Find where the given text appears and provide that cell's center as [x, y] coordinate. 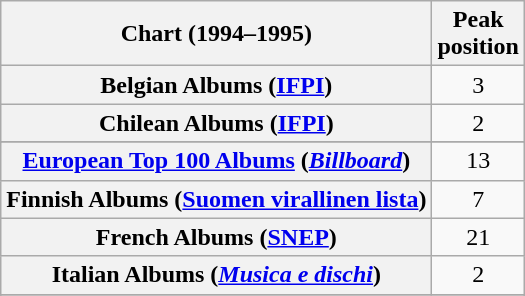
European Top 100 Albums (Billboard) [216, 161]
21 [478, 237]
Belgian Albums (IFPI) [216, 85]
French Albums (SNEP) [216, 237]
13 [478, 161]
Finnish Albums (Suomen virallinen lista) [216, 199]
Italian Albums (Musica e dischi) [216, 275]
Chart (1994–1995) [216, 34]
Chilean Albums (IFPI) [216, 123]
Peak position [478, 34]
7 [478, 199]
3 [478, 85]
